Scan for the cell matching the given text and deliver its (x, y) coordinate at center. 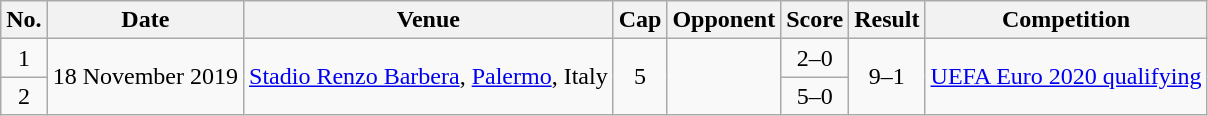
Result (887, 20)
UEFA Euro 2020 qualifying (1066, 77)
Opponent (724, 20)
18 November 2019 (145, 77)
2–0 (815, 58)
5 (640, 77)
Date (145, 20)
Stadio Renzo Barbera, Palermo, Italy (429, 77)
Score (815, 20)
5–0 (815, 96)
Competition (1066, 20)
No. (24, 20)
2 (24, 96)
1 (24, 58)
9–1 (887, 77)
Cap (640, 20)
Venue (429, 20)
